Output the (x, y) coordinate of the center of the cell containing the given text.  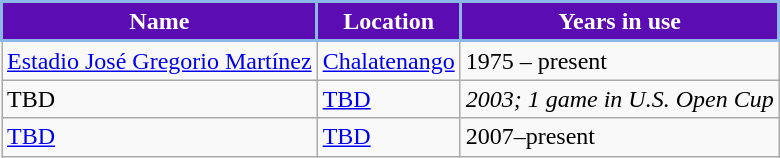
Name (160, 22)
Years in use (620, 22)
1975 – present (620, 60)
Chalatenango (388, 60)
Estadio José Gregorio Martínez (160, 60)
Location (388, 22)
2003; 1 game in U.S. Open Cup (620, 99)
2007–present (620, 137)
